For the text-containing cell, return its midpoint in (x, y) coordinate format. 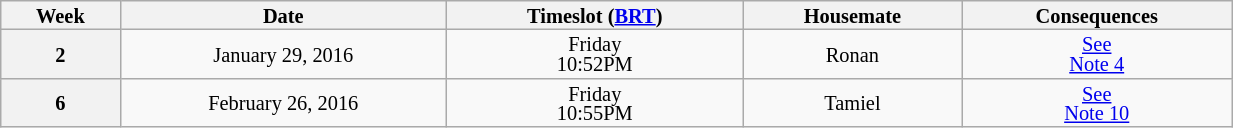
Friday10:52PM (596, 54)
Date (283, 14)
2 (60, 54)
SeeNote 4 (1097, 54)
Tamiel (852, 102)
Friday10:55PM (596, 102)
Consequences (1097, 14)
6 (60, 102)
February 26, 2016 (283, 102)
Housemate (852, 14)
January 29, 2016 (283, 54)
Timeslot (BRT) (596, 14)
Week (60, 14)
Ronan (852, 54)
SeeNote 10 (1097, 102)
